For the text-containing cell, return its midpoint in (X, Y) coordinate format. 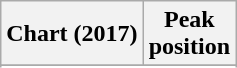
Peak position (189, 34)
Chart (2017) (72, 34)
